Return the [x, y] coordinate for the center point of the cell that contains the specified text.  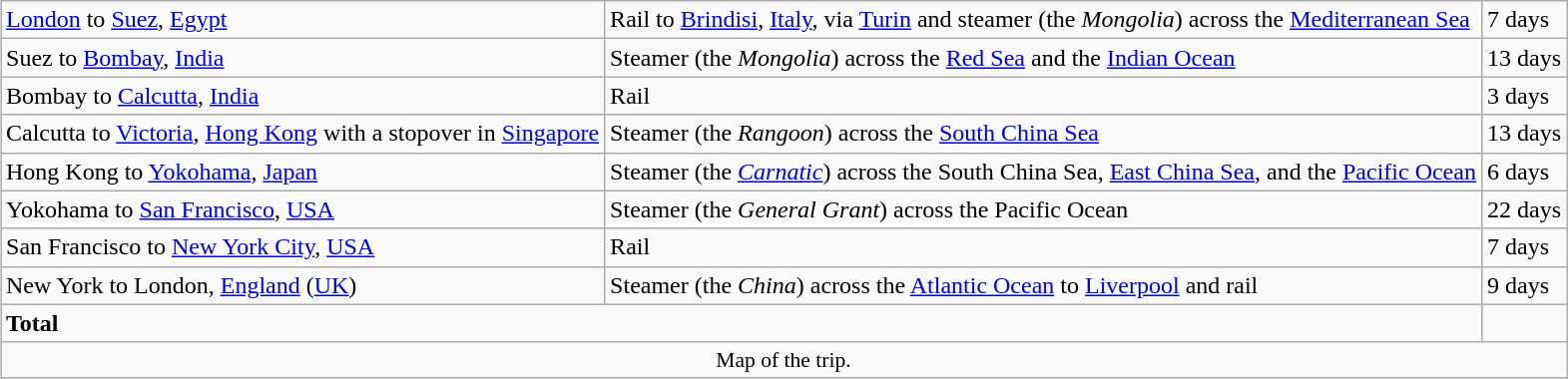
Yokohama to San Francisco, USA [301, 209]
London to Suez, Egypt [301, 20]
Steamer (the China) across the Atlantic Ocean to Liverpool and rail [1044, 285]
22 days [1523, 209]
Steamer (the Mongolia) across the Red Sea and the Indian Ocean [1044, 58]
Steamer (the General Grant) across the Pacific Ocean [1044, 209]
Calcutta to Victoria, Hong Kong with a stopover in Singapore [301, 134]
San Francisco to New York City, USA [301, 247]
6 days [1523, 172]
3 days [1523, 96]
New York to London, England (UK) [301, 285]
Hong Kong to Yokohama, Japan [301, 172]
Steamer (the Carnatic) across the South China Sea, East China Sea, and the Pacific Ocean [1044, 172]
Map of the trip. [783, 360]
9 days [1523, 285]
Suez to Bombay, India [301, 58]
Total [741, 323]
Steamer (the Rangoon) across the South China Sea [1044, 134]
Rail to Brindisi, Italy, via Turin and steamer (the Mongolia) across the Mediterranean Sea [1044, 20]
Bombay to Calcutta, India [301, 96]
